Extract the [X, Y] coordinate from the center of the cell holding the provided text.  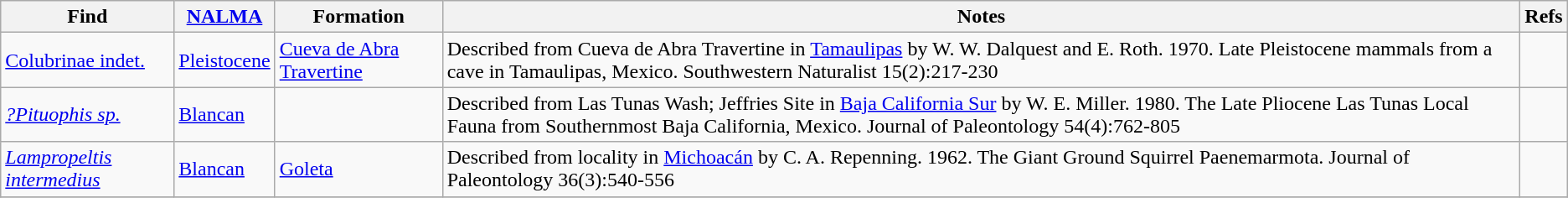
Find [87, 17]
Goleta [358, 169]
Formation [358, 17]
Notes [982, 17]
Colubrinae indet. [87, 60]
Cueva de Abra Travertine [358, 60]
?Pituophis sp. [87, 114]
Pleistocene [224, 60]
Described from locality in Michoacán by C. A. Repenning. 1962. The Giant Ground Squirrel Paenemarmota. Journal of Paleontology 36(3):540-556 [982, 169]
Refs [1544, 17]
NALMA [224, 17]
Lampropeltis intermedius [87, 169]
